From the cell containing the given text, extract its center point as [x, y] coordinate. 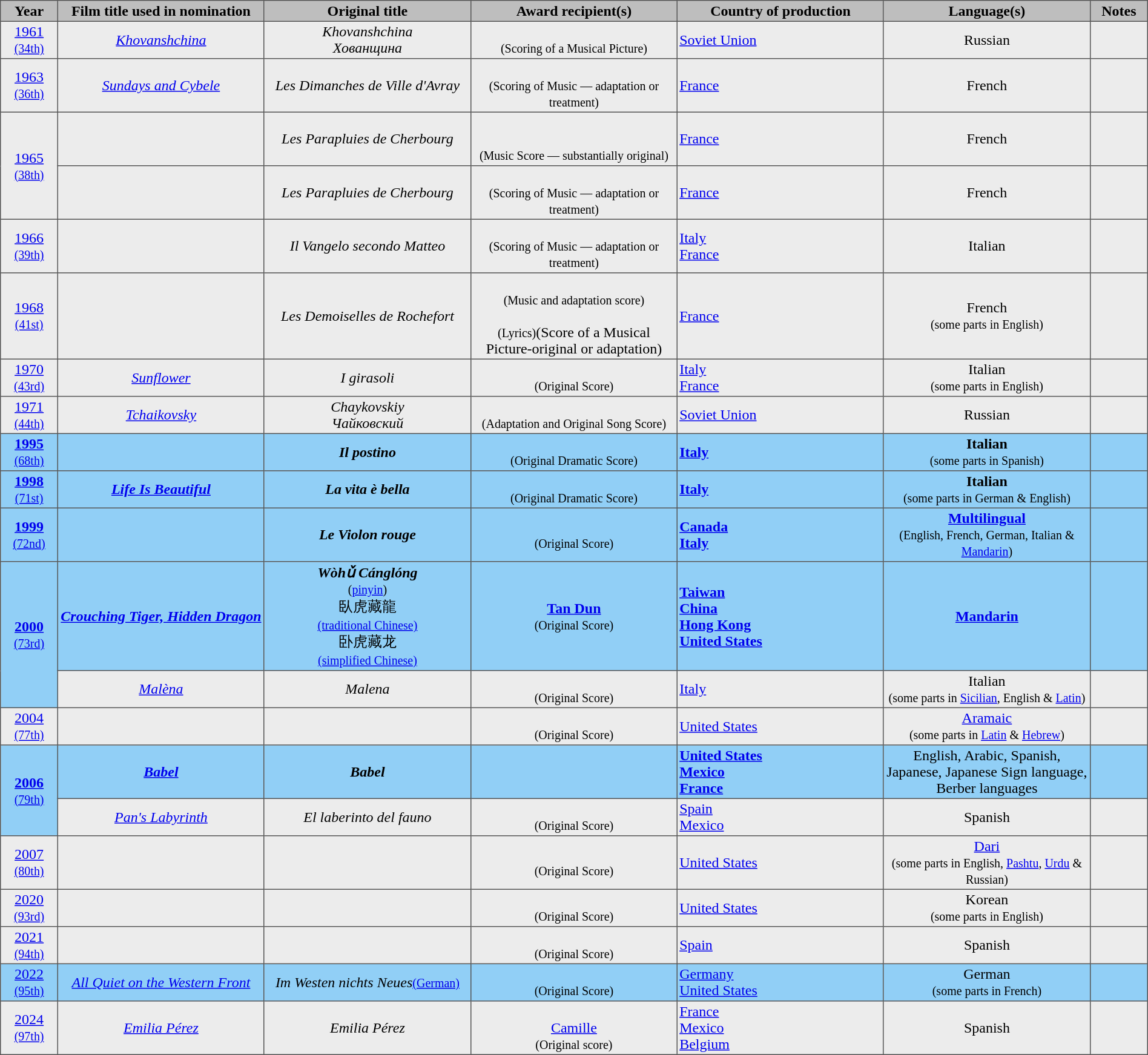
France Mexico Belgium [780, 1028]
Wòhǔ Cánglóng(pinyin)臥虎藏龍(traditional Chinese)卧虎藏龙(simplified Chinese) [367, 616]
1970(43rd) [29, 378]
Sundays and Cybele [161, 85]
Tchaikovsky [161, 415]
2007(80th) [29, 863]
Camille(Original score) [574, 1028]
La vita è bella [367, 490]
Im Westen nichts Neues(German) [367, 982]
Korean(some parts in English) [987, 908]
(Music Score — substantially original) [574, 139]
Crouching Tiger, Hidden Dragon [161, 616]
Il Vangelo secondo Matteo [367, 246]
1961(34th) [29, 40]
German (some parts in French) [987, 982]
Sunflower [161, 378]
1966(39th) [29, 246]
Canada Italy [780, 534]
2024(97th) [29, 1028]
Les Dimanches de Ville d'Avray [367, 85]
Country of production [780, 11]
I girasoli [367, 378]
1995(68th) [29, 452]
2020(93rd) [29, 908]
KhovanshchinaХованщина [367, 40]
Germany United States [780, 982]
Malèna [161, 689]
(Adaptation and Original Song Score) [574, 415]
French(some parts in English) [987, 316]
Pan's Labyrinth [161, 817]
Italian(some parts in Sicilian, English & Latin) [987, 689]
Aramaic(some parts in Latin & Hebrew) [987, 726]
Khovanshchina [161, 40]
Malena [367, 689]
1998(71st) [29, 490]
(Scoring of a Musical Picture) [574, 40]
Il postino [367, 452]
Language(s) [987, 11]
2006(79th) [29, 790]
Mandarin [987, 616]
1999(72nd) [29, 534]
1963(36th) [29, 85]
Italian(some parts in Spanish) [987, 452]
English, Arabic, Spanish, Japanese, Japanese Sign language, Berber languages [987, 772]
Multilingual(English, French, German, Italian & Mandarin) [987, 534]
Italian [987, 246]
ChaykovskiyЧайковский [367, 415]
Spain Mexico [780, 817]
Italian(some parts in German & English) [987, 490]
Notes [1119, 11]
2021(94th) [29, 945]
Year [29, 11]
Les Demoiselles de Rochefort [367, 316]
Taiwan China Hong Kong United States [780, 616]
Spain [780, 945]
Dari(some parts in English, Pashtu, Urdu & Russian) [987, 863]
2022(95th) [29, 982]
Le Violon rouge [367, 534]
El laberinto del fauno [367, 817]
1968(41st) [29, 316]
Italian(some parts in English) [987, 378]
Life Is Beautiful [161, 490]
1965(38th) [29, 166]
All Quiet on the Western Front [161, 982]
Original title [367, 11]
(Music and adaptation score)(Lyrics)(Score of a Musical Picture-original or adaptation) [574, 316]
Tan Dun(Original Score) [574, 616]
Film title used in nomination [161, 11]
Award recipient(s) [574, 11]
2000(73rd) [29, 635]
2004(77th) [29, 726]
United States Mexico France [780, 772]
1971(44th) [29, 415]
